For the text-containing cell, return its midpoint in (x, y) coordinate format. 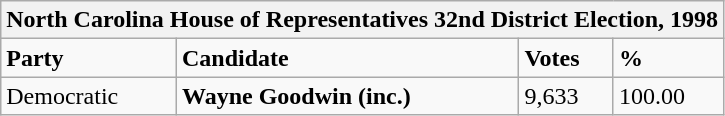
Democratic (89, 96)
% (668, 58)
Wayne Goodwin (inc.) (347, 96)
Votes (566, 58)
Party (89, 58)
100.00 (668, 96)
North Carolina House of Representatives 32nd District Election, 1998 (362, 20)
9,633 (566, 96)
Candidate (347, 58)
